Search for the cell housing the specified text and yield its [X, Y] center coordinate. 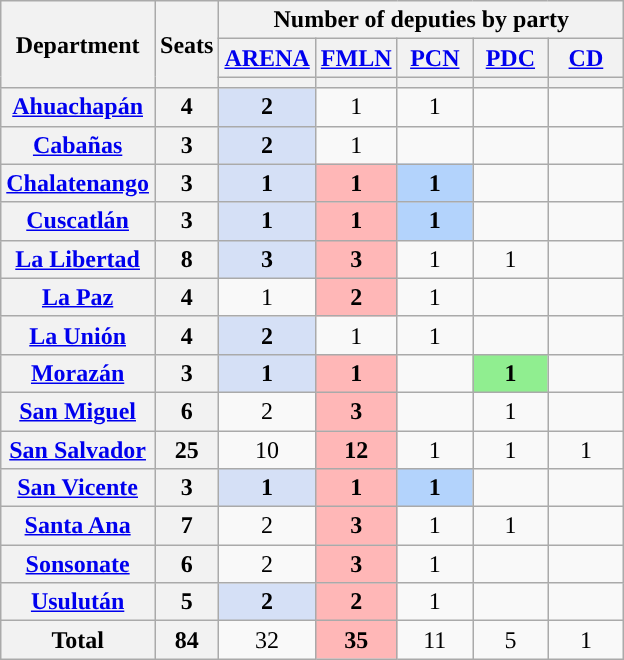
Cabañas [78, 145]
Morazán [78, 373]
Cuscatlán [78, 221]
Number of deputies by party [422, 20]
CD [586, 58]
FMLN [356, 58]
Usulután [78, 602]
San Miguel [78, 411]
35 [356, 640]
Ahuachapán [78, 107]
8 [186, 259]
ARENA [267, 58]
12 [356, 449]
Department [78, 44]
11 [435, 640]
San Salvador [78, 449]
Total [78, 640]
La Libertad [78, 259]
Chalatenango [78, 183]
32 [267, 640]
San Vicente [78, 488]
La Unión [78, 335]
7 [186, 526]
PCN [435, 58]
84 [186, 640]
10 [267, 449]
PDC [511, 58]
Seats [186, 44]
La Paz [78, 297]
Sonsonate [78, 564]
Santa Ana [78, 526]
25 [186, 449]
